Scan for the cell matching the given text and deliver its (X, Y) coordinate at center. 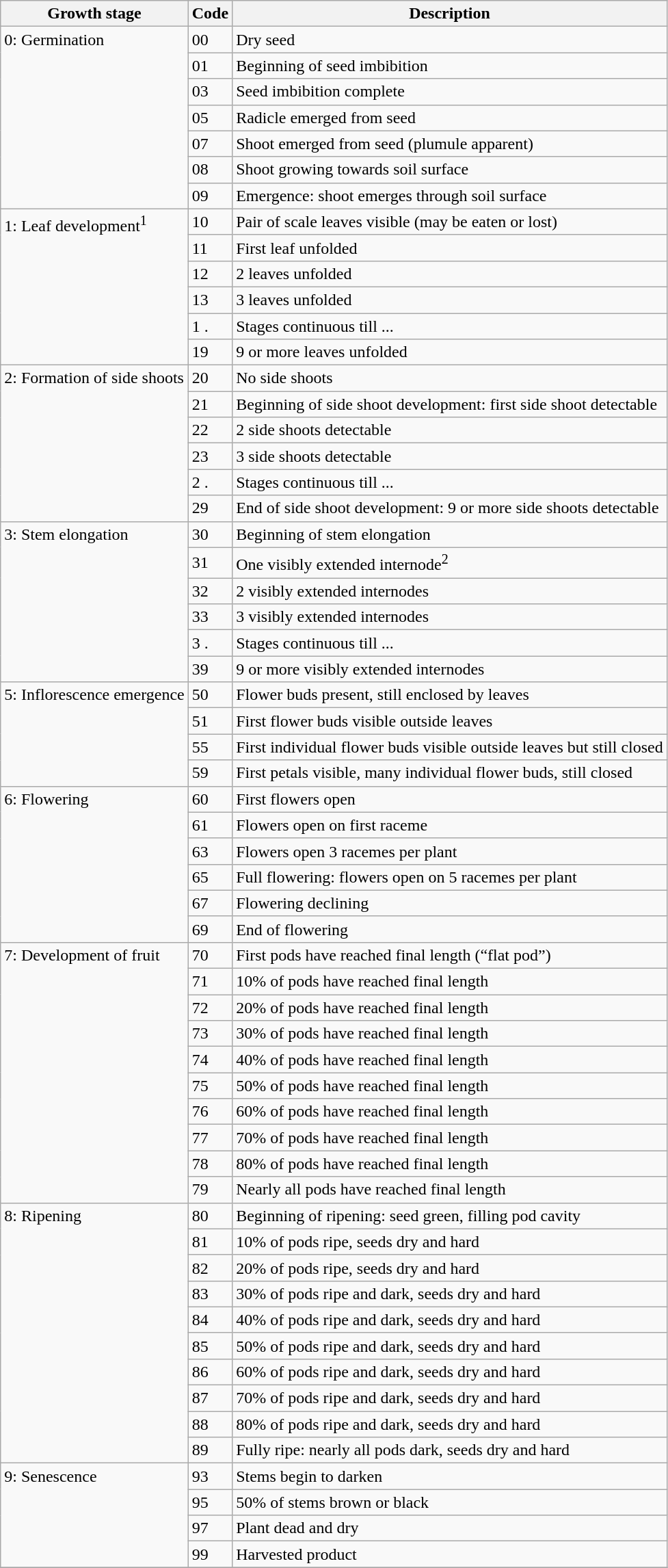
Nearly all pods have reached final length (450, 1190)
21 (210, 404)
2 visibly extended internodes (450, 591)
84 (210, 1320)
Beginning of stem elongation (450, 534)
3 leaves unfolded (450, 300)
29 (210, 508)
2 leaves unfolded (450, 274)
72 (210, 1008)
85 (210, 1346)
First petals visible, many individual flower buds, still closed (450, 773)
40% of pods have reached final length (450, 1060)
10% of pods ripe, seeds dry and hard (450, 1242)
6: Flowering (94, 864)
50 (210, 695)
22 (210, 430)
Description (450, 14)
2: Formation of side shoots (94, 443)
80 (210, 1216)
39 (210, 669)
70 (210, 955)
19 (210, 352)
30 (210, 534)
3 side shoots detectable (450, 456)
88 (210, 1424)
74 (210, 1060)
60 (210, 799)
End of side shoot development: 9 or more side shoots detectable (450, 508)
Seed imbibition complete (450, 92)
63 (210, 851)
Dry seed (450, 40)
Shoot emerged from seed (plumule apparent) (450, 144)
Full flowering: flowers open on 5 racemes per plant (450, 877)
80% of pods ripe and dark, seeds dry and hard (450, 1424)
Code (210, 14)
50% of stems brown or black (450, 1502)
03 (210, 92)
Harvested product (450, 1554)
67 (210, 903)
Flowering declining (450, 903)
81 (210, 1242)
20 (210, 378)
71 (210, 982)
12 (210, 274)
05 (210, 118)
Flower buds present, still enclosed by leaves (450, 695)
Radicle emerged from seed (450, 118)
First leaf unfolded (450, 248)
Growth stage (94, 14)
83 (210, 1294)
3 visibly extended internodes (450, 617)
40% of pods ripe and dark, seeds dry and hard (450, 1320)
3 . (210, 643)
50% of pods ripe and dark, seeds dry and hard (450, 1346)
Beginning of ripening: seed green, filling pod cavity (450, 1216)
Fully ripe: nearly all pods dark, seeds dry and hard (450, 1450)
1 . (210, 326)
2 side shoots detectable (450, 430)
73 (210, 1034)
1: Leaf development1 (94, 287)
09 (210, 196)
7: Development of fruit (94, 1073)
60% of pods ripe and dark, seeds dry and hard (450, 1372)
Stems begin to darken (450, 1476)
Beginning of side shoot development: first side shoot detectable (450, 404)
13 (210, 300)
00 (210, 40)
20% of pods ripe, seeds dry and hard (450, 1268)
Flowers open 3 racemes per plant (450, 851)
10% of pods have reached final length (450, 982)
Shoot growing towards soil surface (450, 170)
97 (210, 1528)
59 (210, 773)
One visibly extended internode2 (450, 562)
20% of pods have reached final length (450, 1008)
77 (210, 1138)
First pods have reached final length (“flat pod”) (450, 955)
9 or more leaves unfolded (450, 352)
51 (210, 721)
9: Senescence (94, 1515)
50% of pods have reached final length (450, 1086)
86 (210, 1372)
89 (210, 1450)
61 (210, 825)
76 (210, 1112)
33 (210, 617)
80% of pods have reached final length (450, 1164)
Plant dead and dry (450, 1528)
70% of pods have reached final length (450, 1138)
79 (210, 1190)
87 (210, 1398)
No side shoots (450, 378)
55 (210, 747)
23 (210, 456)
01 (210, 66)
3: Stem elongation (94, 602)
5: Inflorescence emergence (94, 734)
11 (210, 248)
69 (210, 929)
Flowers open on first raceme (450, 825)
0: Germination (94, 118)
2 . (210, 482)
30% of pods have reached final length (450, 1034)
60% of pods have reached final length (450, 1112)
07 (210, 144)
First flower buds visible outside leaves (450, 721)
32 (210, 591)
65 (210, 877)
78 (210, 1164)
93 (210, 1476)
31 (210, 562)
End of flowering (450, 929)
82 (210, 1268)
08 (210, 170)
First individual flower buds visible outside leaves but still closed (450, 747)
30% of pods ripe and dark, seeds dry and hard (450, 1294)
9 or more visibly extended internodes (450, 669)
99 (210, 1554)
Beginning of seed imbibition (450, 66)
8: Ripening (94, 1333)
10 (210, 222)
75 (210, 1086)
Pair of scale leaves visible (may be eaten or lost) (450, 222)
Emergence: shoot emerges through soil surface (450, 196)
70% of pods ripe and dark, seeds dry and hard (450, 1398)
First flowers open (450, 799)
95 (210, 1502)
